Scan for the cell matching the given text and deliver its [x, y] coordinate at center. 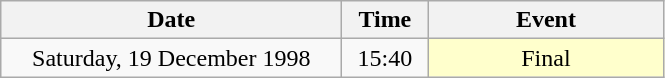
Saturday, 19 December 1998 [172, 58]
Event [546, 20]
Time [385, 20]
Date [172, 20]
15:40 [385, 58]
Final [546, 58]
